Find where the given text appears and provide that cell's center as [x, y] coordinate. 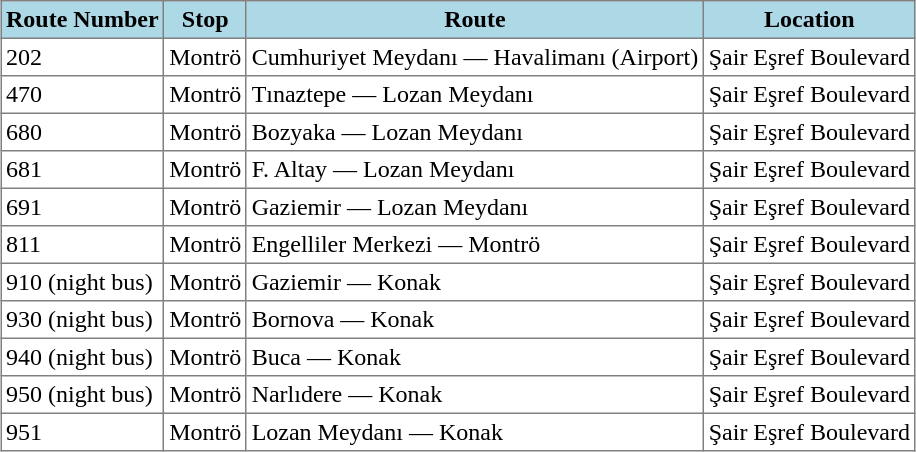
Engelliler Merkezi — Montrö [474, 245]
Route [474, 20]
951 [82, 432]
Bornova — Konak [474, 320]
930 (night bus) [82, 320]
681 [82, 170]
Gaziemir — Lozan Meydanı [474, 207]
F. Altay — Lozan Meydanı [474, 170]
Lozan Meydanı — Konak [474, 432]
470 [82, 95]
202 [82, 57]
940 (night bus) [82, 357]
Route Number [82, 20]
Gaziemir — Konak [474, 282]
Tınaztepe — Lozan Meydanı [474, 95]
811 [82, 245]
Narlıdere — Konak [474, 395]
Location [809, 20]
Buca — Konak [474, 357]
950 (night bus) [82, 395]
Cumhuriyet Meydanı — Havalimanı (Airport) [474, 57]
Bozyaka — Lozan Meydanı [474, 132]
691 [82, 207]
Stop [205, 20]
680 [82, 132]
910 (night bus) [82, 282]
